Locate the cell with the specified text and output its (X, Y) center coordinate. 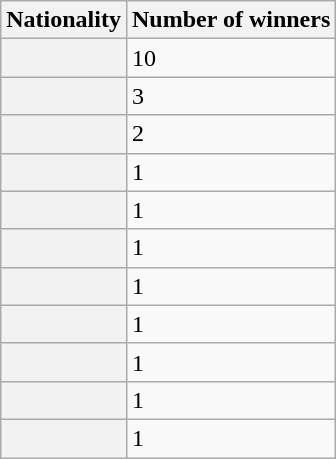
2 (230, 134)
Number of winners (230, 20)
10 (230, 58)
Nationality (64, 20)
3 (230, 96)
